From the cell containing the given text, extract its center point as [X, Y] coordinate. 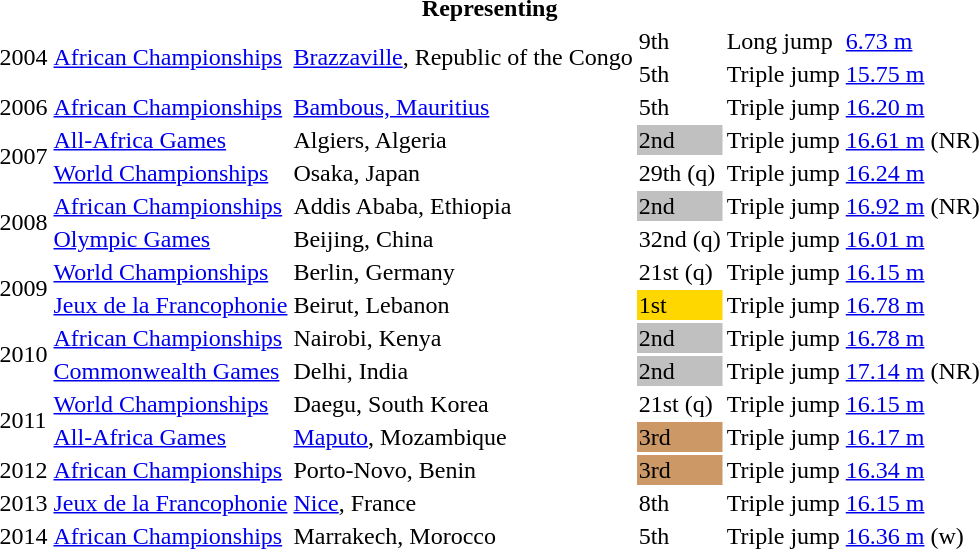
Daegu, South Korea [463, 404]
Long jump [783, 41]
Bambous, Mauritius [463, 107]
32nd (q) [680, 239]
Brazzaville, Republic of the Congo [463, 58]
Beirut, Lebanon [463, 305]
8th [680, 503]
Nice, France [463, 503]
Commonwealth Games [170, 371]
Nairobi, Kenya [463, 338]
Beijing, China [463, 239]
Algiers, Algeria [463, 140]
Maputo, Mozambique [463, 437]
Addis Ababa, Ethiopia [463, 206]
Osaka, Japan [463, 173]
Delhi, India [463, 371]
1st [680, 305]
29th (q) [680, 173]
Olympic Games [170, 239]
9th [680, 41]
Porto-Novo, Benin [463, 470]
Berlin, Germany [463, 272]
